Provide the [X, Y] coordinate of the cell's center where the given text is located.  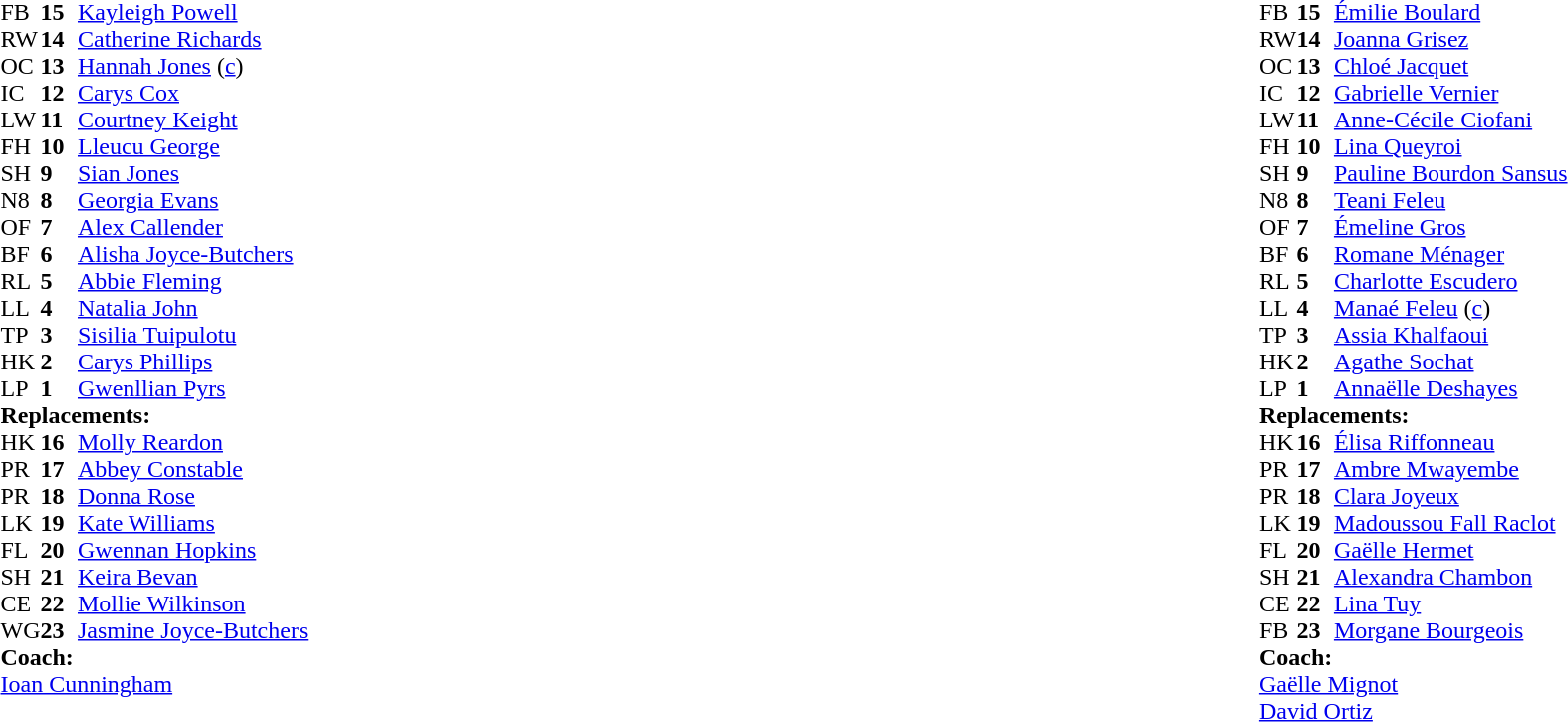
Anne-Cécile Ciofani [1450, 120]
Émeline Gros [1450, 227]
Sian Jones [193, 173]
Alexandra Chambon [1450, 578]
Carys Cox [193, 94]
Lina Tuy [1450, 603]
Mollie Wilkinson [193, 603]
Teani Feleu [1450, 201]
Clara Joyeux [1450, 496]
WG [20, 631]
Charlotte Escudero [1450, 281]
Sisilia Tuipulotu [193, 335]
Annaëlle Deshayes [1450, 388]
Ambre Mwayembe [1450, 470]
Gaëlle Hermet [1450, 550]
Natalia John [193, 309]
Assia Khalfaoui [1450, 335]
Molly Reardon [193, 442]
Georgia Evans [193, 201]
Ioan Cunningham [153, 685]
Abbie Fleming [193, 281]
Alex Callender [193, 227]
Madoussou Fall Raclot [1450, 524]
Hannah Jones (c) [193, 66]
Romane Ménager [1450, 255]
Donna Rose [193, 496]
Abbey Constable [193, 470]
Carys Phillips [193, 362]
Courtney Keight [193, 120]
Lina Queyroi [1450, 147]
Alisha Joyce-Butchers [193, 255]
Joanna Grisez [1450, 40]
Kate Williams [193, 524]
Agathe Sochat [1450, 362]
FB [1278, 631]
Gabrielle Vernier [1450, 94]
Lleucu George [193, 147]
Chloé Jacquet [1450, 66]
Jasmine Joyce-Butchers [193, 631]
Gwennan Hopkins [193, 550]
Morgane Bourgeois [1450, 631]
Manaé Feleu (c) [1450, 309]
Pauline Bourdon Sansus [1450, 173]
Catherine Richards [193, 40]
Gwenllian Pyrs [193, 388]
Élisa Riffonneau [1450, 442]
Keira Bevan [193, 578]
